For the text-containing cell, return its midpoint in (x, y) coordinate format. 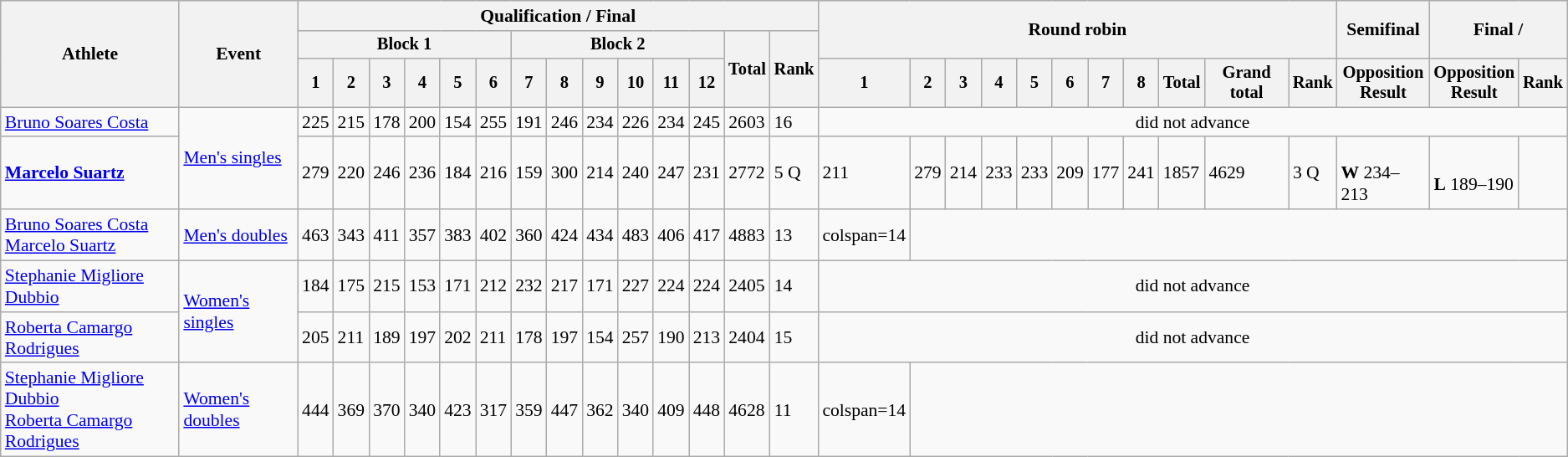
Men's singles (238, 158)
257 (636, 338)
213 (707, 338)
444 (316, 410)
383 (458, 234)
362 (600, 410)
2404 (748, 338)
212 (493, 286)
447 (565, 410)
247 (671, 174)
209 (1070, 174)
Event (238, 54)
300 (565, 174)
159 (529, 174)
Women's singles (238, 312)
16 (794, 122)
3 Q (1313, 174)
357 (423, 234)
417 (707, 234)
Grand total (1246, 83)
227 (636, 286)
Bruno Soares CostaMarcelo Suartz (90, 234)
434 (600, 234)
232 (529, 286)
Marcelo Suartz (90, 174)
483 (636, 234)
1857 (1182, 174)
231 (707, 174)
241 (1141, 174)
369 (351, 410)
255 (493, 122)
220 (351, 174)
317 (493, 410)
14 (794, 286)
191 (529, 122)
Qualification / Final (558, 16)
240 (636, 174)
Stephanie Migliore DubbioRoberta Camargo Rodrigues (90, 410)
Block 1 (405, 45)
216 (493, 174)
Men's doubles (238, 234)
2603 (748, 122)
463 (316, 234)
4883 (748, 234)
Roberta Camargo Rodrigues (90, 338)
Stephanie Migliore Dubbio (90, 286)
W 234–213 (1383, 174)
Bruno Soares Costa (90, 122)
225 (316, 122)
200 (423, 122)
190 (671, 338)
177 (1106, 174)
205 (316, 338)
411 (386, 234)
359 (529, 410)
343 (351, 234)
13 (794, 234)
2772 (748, 174)
409 (671, 410)
226 (636, 122)
2405 (748, 286)
448 (707, 410)
Athlete (90, 54)
L 189–190 (1474, 174)
Block 2 (617, 45)
402 (493, 234)
202 (458, 338)
424 (565, 234)
406 (671, 234)
370 (386, 410)
217 (565, 286)
245 (707, 122)
189 (386, 338)
Women's doubles (238, 410)
Semifinal (1383, 30)
15 (794, 338)
153 (423, 286)
9 (600, 83)
4628 (748, 410)
Round robin (1077, 30)
5 Q (794, 174)
236 (423, 174)
Final / (1498, 30)
175 (351, 286)
10 (636, 83)
360 (529, 234)
423 (458, 410)
4629 (1246, 174)
12 (707, 83)
